Return (x, y) of the center of cell containing provided text 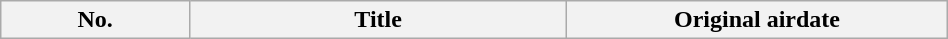
Title (378, 20)
No. (96, 20)
Original airdate (757, 20)
